Extract the [X, Y] coordinate from the center of the cell holding the provided text.  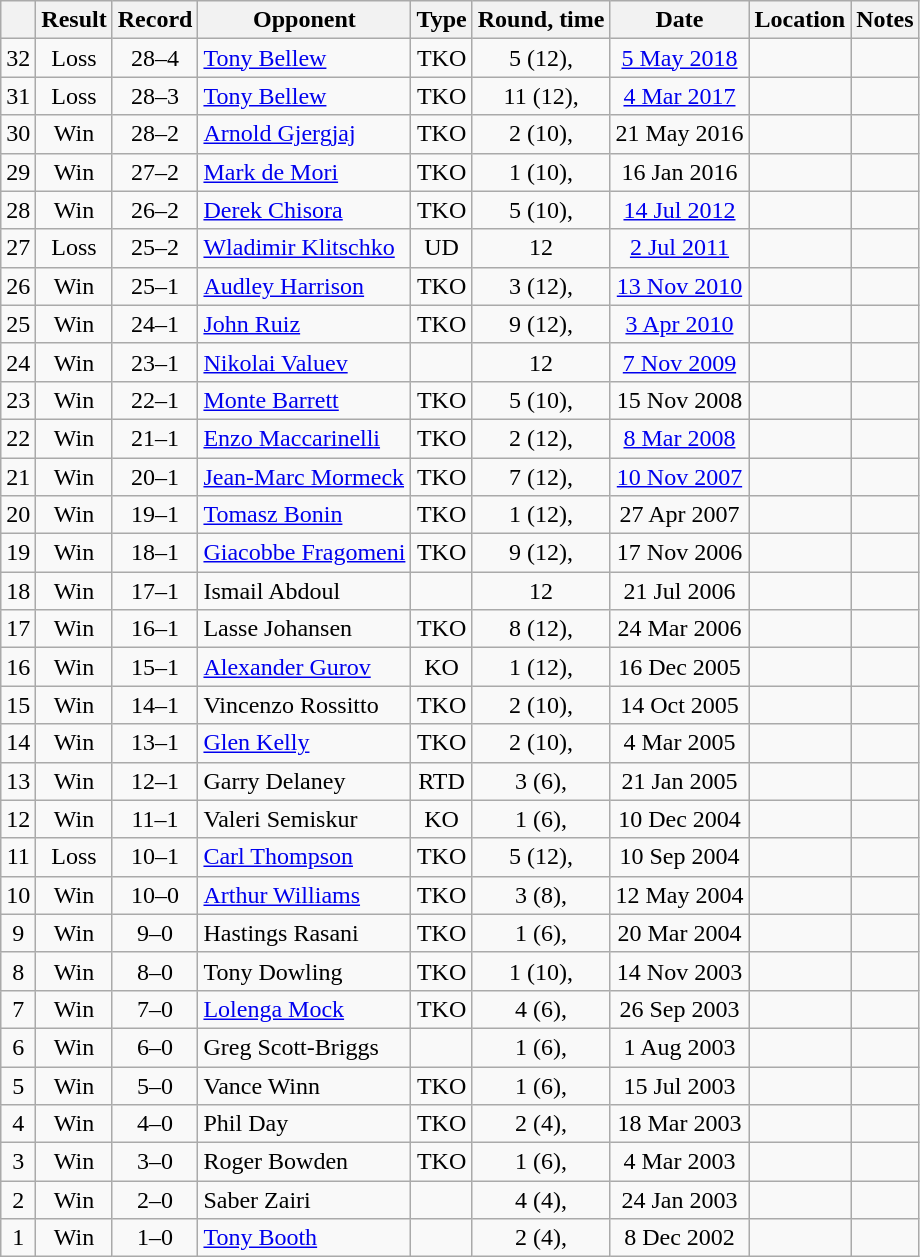
22–1 [155, 400]
Type [442, 20]
24–1 [155, 324]
3 (8), [541, 895]
17–1 [155, 591]
6–0 [155, 1047]
21 Jan 2005 [680, 781]
RTD [442, 781]
3 (6), [541, 781]
18 Mar 2003 [680, 1124]
8 (12), [541, 629]
4 (4), [541, 1200]
2 [18, 1200]
24 Mar 2006 [680, 629]
8–0 [155, 971]
8 Dec 2002 [680, 1238]
Lolenga Mock [304, 1009]
16 Dec 2005 [680, 667]
20 Mar 2004 [680, 933]
24 [18, 362]
Arnold Gjergjaj [304, 134]
7 Nov 2009 [680, 362]
29 [18, 172]
32 [18, 58]
18–1 [155, 553]
Giacobbe Fragomeni [304, 553]
8 [18, 971]
Nikolai Valuev [304, 362]
Tomasz Bonin [304, 515]
7–0 [155, 1009]
Monte Barrett [304, 400]
12–1 [155, 781]
10 Dec 2004 [680, 819]
Derek Chisora [304, 210]
Wladimir Klitschko [304, 248]
Date [680, 20]
20–1 [155, 477]
15 Jul 2003 [680, 1085]
3–0 [155, 1162]
Enzo Maccarinelli [304, 438]
17 [18, 629]
14 Nov 2003 [680, 971]
24 Jan 2003 [680, 1200]
10 Nov 2007 [680, 477]
21 [18, 477]
Record [155, 20]
25–1 [155, 286]
18 [18, 591]
26 Sep 2003 [680, 1009]
14 Jul 2012 [680, 210]
6 [18, 1047]
1 Aug 2003 [680, 1047]
Roger Bowden [304, 1162]
4 Mar 2017 [680, 96]
10 Sep 2004 [680, 857]
John Ruiz [304, 324]
13–1 [155, 743]
9 [18, 933]
17 Nov 2006 [680, 553]
UD [442, 248]
5 [18, 1085]
2 (12), [541, 438]
Carl Thompson [304, 857]
9–0 [155, 933]
16 Jan 2016 [680, 172]
19–1 [155, 515]
7 [18, 1009]
1 [18, 1238]
28–4 [155, 58]
21 May 2016 [680, 134]
26 [18, 286]
2–0 [155, 1200]
27 Apr 2007 [680, 515]
Notes [885, 20]
28–2 [155, 134]
Saber Zairi [304, 1200]
28 [18, 210]
30 [18, 134]
13 Nov 2010 [680, 286]
10–1 [155, 857]
Glen Kelly [304, 743]
15 [18, 705]
1–0 [155, 1238]
21–1 [155, 438]
13 [18, 781]
16–1 [155, 629]
5 May 2018 [680, 58]
Alexander Gurov [304, 667]
2 Jul 2011 [680, 248]
Valeri Semiskur [304, 819]
11 [18, 857]
Location [800, 20]
11–1 [155, 819]
Tony Booth [304, 1238]
21 Jul 2006 [680, 591]
Audley Harrison [304, 286]
Round, time [541, 20]
20 [18, 515]
31 [18, 96]
10–0 [155, 895]
15 Nov 2008 [680, 400]
Result [74, 20]
5–0 [155, 1085]
28–3 [155, 96]
Arthur Williams [304, 895]
3 Apr 2010 [680, 324]
Greg Scott-Briggs [304, 1047]
Tony Dowling [304, 971]
25–2 [155, 248]
14 Oct 2005 [680, 705]
Ismail Abdoul [304, 591]
3 [18, 1162]
Vance Winn [304, 1085]
4 Mar 2003 [680, 1162]
10 [18, 895]
4 [18, 1124]
27 [18, 248]
23–1 [155, 362]
8 Mar 2008 [680, 438]
Vincenzo Rossitto [304, 705]
Phil Day [304, 1124]
4–0 [155, 1124]
14 [18, 743]
4 (6), [541, 1009]
26–2 [155, 210]
Garry Delaney [304, 781]
3 (12), [541, 286]
19 [18, 553]
15–1 [155, 667]
22 [18, 438]
7 (12), [541, 477]
11 (12), [541, 96]
Hastings Rasani [304, 933]
Lasse Johansen [304, 629]
16 [18, 667]
Jean-Marc Mormeck [304, 477]
14–1 [155, 705]
12 May 2004 [680, 895]
27–2 [155, 172]
Mark de Mori [304, 172]
4 Mar 2005 [680, 743]
Opponent [304, 20]
23 [18, 400]
25 [18, 324]
